Return (X, Y) of the center of cell containing provided text 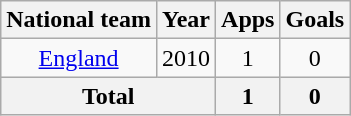
Goals (315, 20)
Year (186, 20)
National team (79, 20)
Total (108, 96)
2010 (186, 58)
Apps (248, 20)
England (79, 58)
